Identify which cell holds the provided text, then report its [x, y] central coordinate. 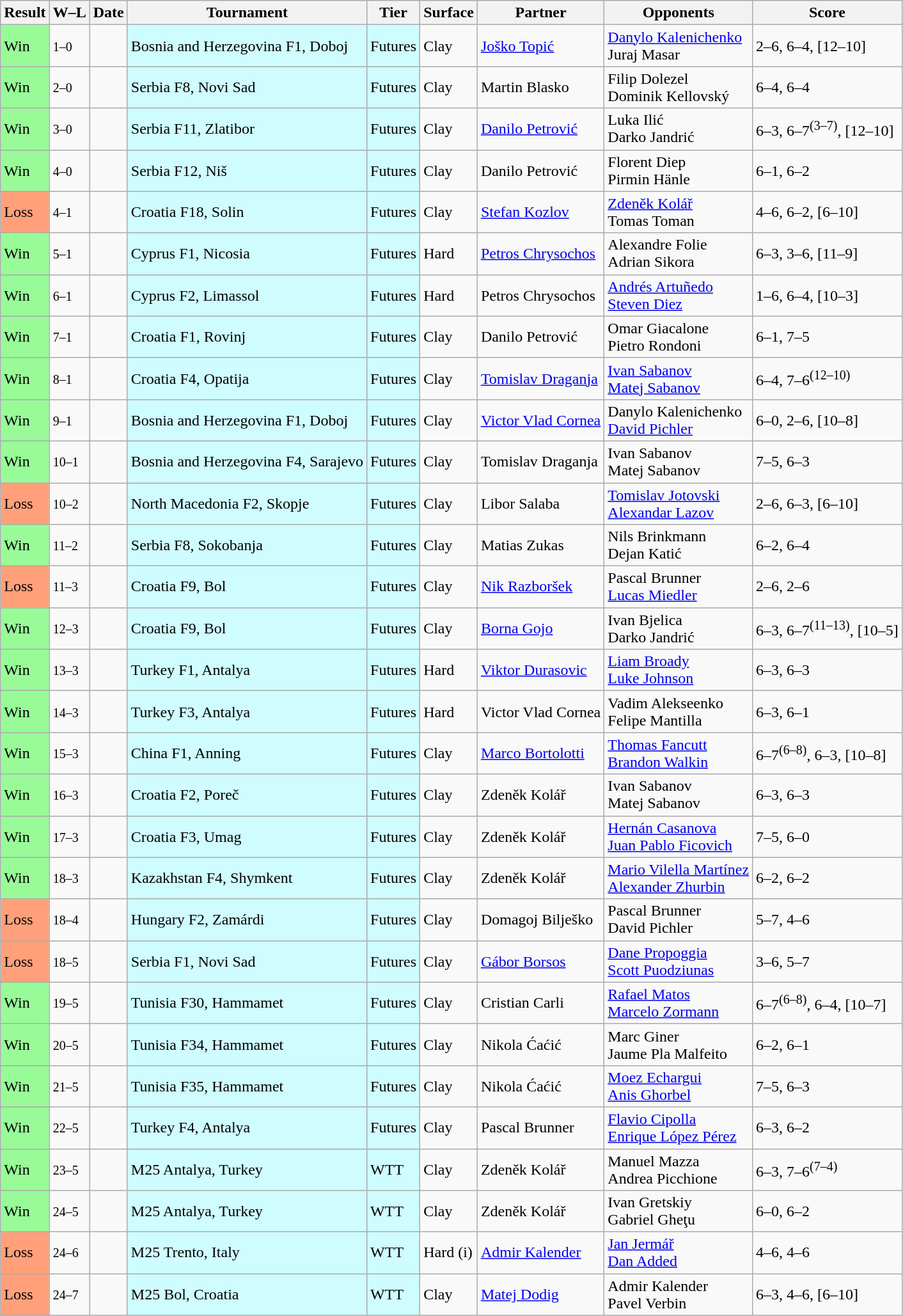
Vadim Alekseenko Felipe Mantilla [679, 711]
Jan Jermář Dan Added [679, 1253]
Surface [449, 13]
Date [109, 13]
Moez Echargui Anis Ghorbel [679, 1086]
Cristian Carli [540, 1003]
Pascal Brunner [540, 1127]
Thomas Fancutt Brandon Walkin [679, 754]
6–7(6–8), 6–3, [10–8] [828, 754]
11–2 [69, 545]
6–3, 7–6(7–4) [828, 1169]
Croatia F1, Rovinj [247, 337]
6–3, 6–2 [828, 1127]
12–3 [69, 628]
Alexandre Folie Adrian Sikora [679, 253]
6–3, 3–6, [11–9] [828, 253]
4–0 [69, 170]
Tournament [247, 13]
Nik Razboršek [540, 587]
6–2, 6–1 [828, 1044]
18–5 [69, 961]
Martin Blasko [540, 87]
6–1, 6–2 [828, 170]
18–4 [69, 920]
Cyprus F2, Limassol [247, 296]
M25 Bol, Croatia [247, 1295]
23–5 [69, 1169]
Turkey F3, Antalya [247, 711]
Hungary F2, Zamárdi [247, 920]
6–1 [69, 296]
Kazakhstan F4, Shymkent [247, 878]
11–3 [69, 587]
6–3, 6–1 [828, 711]
2–6, 2–6 [828, 587]
16–3 [69, 795]
Serbia F11, Zlatibor [247, 129]
Viktor Durasovic [540, 670]
Domagoj Bilješko [540, 920]
7–5, 6–0 [828, 837]
6–7(6–8), 6–4, [10–7] [828, 1003]
Ivan Bjelica Darko Jandrić [679, 628]
Turkey F4, Antalya [247, 1127]
6–0, 2–6, [10–8] [828, 420]
2–6, 6–4, [12–10] [828, 46]
Marco Bortolotti [540, 754]
6–1, 7–5 [828, 337]
6–3, 6–7(11–13), [10–5] [828, 628]
Tomislav Jotovski Alexandar Lazov [679, 503]
Andrés Artuñedo Steven Diez [679, 296]
Stefan Kozlov [540, 212]
21–5 [69, 1086]
1–6, 6–4, [10–3] [828, 296]
Tunisia F30, Hammamet [247, 1003]
Partner [540, 13]
Opponents [679, 13]
Danylo Kalenichenko David Pichler [679, 420]
Tier [394, 13]
7–1 [69, 337]
Borna Gojo [540, 628]
Ivan Gretskiy Gabriel Gheţu [679, 1212]
Cyprus F1, Nicosia [247, 253]
Flavio Cipolla Enrique López Pérez [679, 1127]
1–0 [69, 46]
Marc Giner Jaume Pla Malfeito [679, 1044]
Tunisia F35, Hammamet [247, 1086]
Hernán Casanova Juan Pablo Ficovich [679, 837]
3–0 [69, 129]
15–3 [69, 754]
10–2 [69, 503]
Tunisia F34, Hammamet [247, 1044]
Serbia F12, Niš [247, 170]
5–7, 4–6 [828, 920]
Nils Brinkmann Dejan Katić [679, 545]
2–6, 6–3, [6–10] [828, 503]
19–5 [69, 1003]
5–1 [69, 253]
Croatia F3, Umag [247, 837]
Filip Dolezel Dominik Kellovský [679, 87]
Florent Diep Pirmin Hänle [679, 170]
Pascal Brunner David Pichler [679, 920]
3–6, 5–7 [828, 961]
Turkey F1, Antalya [247, 670]
Matej Dodig [540, 1295]
6–4, 7–6(12–10) [828, 379]
17–3 [69, 837]
Omar Giacalone Pietro Rondoni [679, 337]
2–0 [69, 87]
Dane Propoggia Scott Puodziunas [679, 961]
Gábor Borsos [540, 961]
24–5 [69, 1212]
6–3, 4–6, [6–10] [828, 1295]
22–5 [69, 1127]
Serbia F8, Sokobanja [247, 545]
Serbia F8, Novi Sad [247, 87]
6–0, 6–2 [828, 1212]
9–1 [69, 420]
6–2, 6–4 [828, 545]
Joško Topić [540, 46]
North Macedonia F2, Skopje [247, 503]
W–L [69, 13]
24–7 [69, 1295]
Pascal Brunner Lucas Miedler [679, 587]
Croatia F2, Poreč [247, 795]
Admir Kalender Pavel Verbin [679, 1295]
18–3 [69, 878]
13–3 [69, 670]
Rafael Matos Marcelo Zormann [679, 1003]
Manuel Mazza Andrea Picchione [679, 1169]
6–3, 6–7(3–7), [12–10] [828, 129]
Luka Ilić Darko Jandrić [679, 129]
Score [828, 13]
6–4, 6–4 [828, 87]
14–3 [69, 711]
24–6 [69, 1253]
Bosnia and Herzegovina F4, Sarajevo [247, 462]
M25 Trento, Italy [247, 1253]
Croatia F4, Opatija [247, 379]
Liam Broady Luke Johnson [679, 670]
4–6, 6–2, [6–10] [828, 212]
Admir Kalender [540, 1253]
20–5 [69, 1044]
Matias Zukas [540, 545]
6–2, 6–2 [828, 878]
Serbia F1, Novi Sad [247, 961]
8–1 [69, 379]
4–6, 4–6 [828, 1253]
Danylo Kalenichenko Juraj Masar [679, 46]
Mario Vilella Martínez Alexander Zhurbin [679, 878]
China F1, Anning [247, 754]
Result [25, 13]
10–1 [69, 462]
Croatia F18, Solin [247, 212]
Zdeněk Kolář Tomas Toman [679, 212]
4–1 [69, 212]
Hard (i) [449, 1253]
Libor Salaba [540, 503]
